Extract the (X, Y) coordinate from the center of the cell holding the provided text.  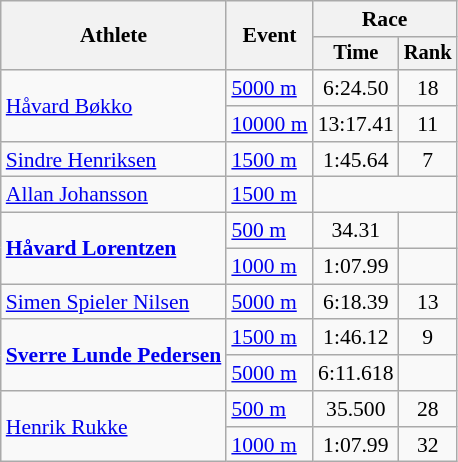
Allan Johansson (114, 195)
Race (385, 19)
11 (428, 124)
10000 m (269, 124)
1:07.99 (356, 267)
Håvard Lorentzen (114, 248)
Event (269, 36)
28 (428, 409)
Håvard Bøkko (114, 106)
9 (428, 338)
35.500 (356, 409)
1000 m (269, 267)
1:45.64 (356, 160)
34.31 (356, 231)
7 (428, 160)
6:11.618 (356, 373)
6:24.50 (356, 88)
13:17.41 (356, 124)
Sindre Henriksen (114, 160)
13 (428, 302)
Time (356, 54)
1:46.12 (356, 338)
Henrik Rukke (114, 426)
Rank (428, 54)
Athlete (114, 36)
Simen Spieler Nilsen (114, 302)
6:18.39 (356, 302)
Sverre Lunde Pedersen (114, 356)
18 (428, 88)
